Scan for the cell matching the given text and deliver its (x, y) coordinate at center. 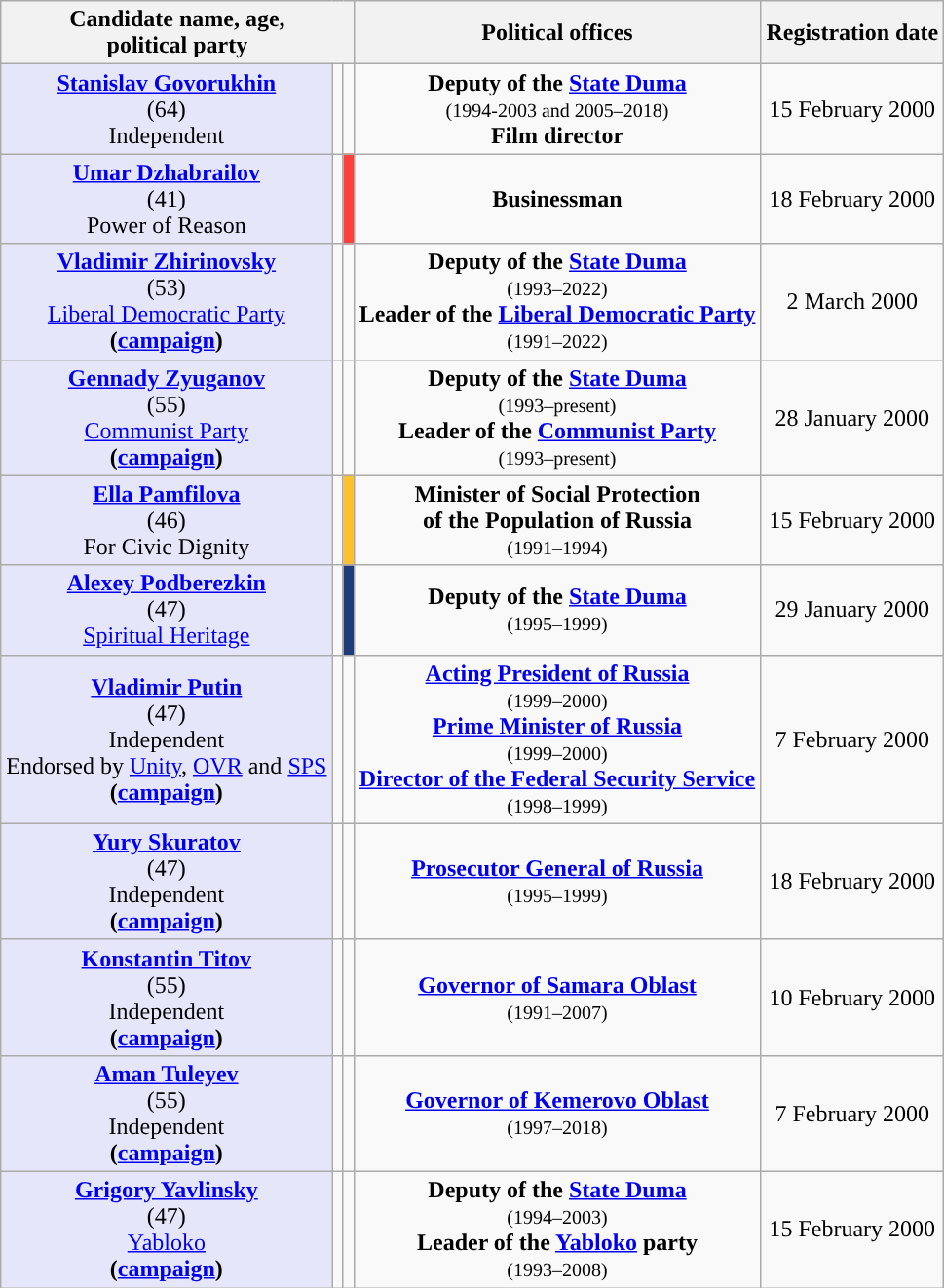
Governor of Samara Oblast(1991–2007) (557, 998)
Yury Skuratov(47)Independent(campaign) (167, 881)
2 March 2000 (852, 302)
Deputy of the State Duma(1993–present)Leader of the Communist Party(1993–present) (557, 417)
Deputy of the State Duma(1994–2003)Leader of the Yabloko party(1993–2008) (557, 1230)
10 February 2000 (852, 998)
Ella Pamfilova(46)For Civic Dignity (167, 520)
Gennady Zyuganov(55)Communist Party(campaign) (167, 417)
Grigory Yavlinsky(47)Yabloko(campaign) (167, 1230)
Stanislav Govorukhin(64)Independent (167, 109)
Registration date (852, 33)
Aman Tuleyev(55)Independent(campaign) (167, 1113)
Acting President of Russia(1999–2000)Prime Minister of Russia(1999–2000)Director of the Federal Security Service(1998–1999) (557, 739)
Konstantin Titov(55)Independent(campaign) (167, 998)
Governor of Kemerovo Oblast(1997–2018) (557, 1113)
Deputy of the State Duma(1993–2022)Leader of the Liberal Democratic Party(1991–2022) (557, 302)
Businessman (557, 199)
Minister of Social Protectionof the Population of Russia(1991–1994) (557, 520)
28 January 2000 (852, 417)
Political offices (557, 33)
Vladimir Zhirinovsky(53)Liberal Democratic Party(campaign) (167, 302)
Alexey Podberezkin(47)Spiritual Heritage (167, 610)
Vladimir Putin(47)IndependentEndorsed by Unity, OVR and SPS(campaign) (167, 739)
Umar Dzhabrailov(41)Power of Reason (167, 199)
Deputy of the State Duma(1995–1999) (557, 610)
29 January 2000 (852, 610)
Deputy of the State Duma(1994-2003 and 2005–2018)Film director (557, 109)
Prosecutor General of Russia(1995–1999) (557, 881)
Candidate name, age,political party (177, 33)
